Provide the (x, y) coordinate of the cell's center where the given text is located.  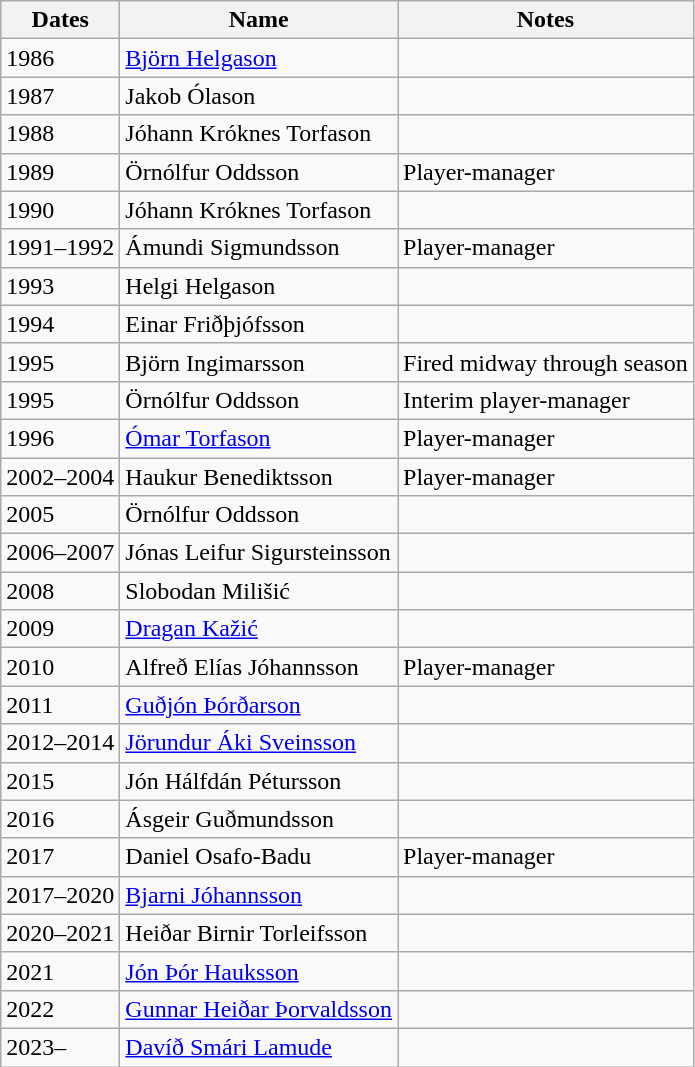
2005 (60, 515)
Ámundi Sigmundsson (259, 248)
Helgi Helgason (259, 286)
1986 (60, 58)
Notes (546, 20)
2023– (60, 1047)
1994 (60, 324)
1989 (60, 172)
2015 (60, 781)
Björn Ingimarsson (259, 362)
Jörundur Áki Sveinsson (259, 743)
Daniel Osafo-Badu (259, 857)
Jón Þór Hauksson (259, 971)
Björn Helgason (259, 58)
Alfreð Elías Jóhannsson (259, 667)
Name (259, 20)
Einar Friðþjófsson (259, 324)
2020–2021 (60, 933)
Jakob Ólason (259, 96)
1996 (60, 438)
2011 (60, 705)
Heiðar Birnir Torleifsson (259, 933)
Bjarni Jóhannsson (259, 895)
1988 (60, 134)
Jónas Leifur Sigursteinsson (259, 553)
Slobodan Milišić (259, 591)
1990 (60, 210)
1987 (60, 96)
2016 (60, 819)
2012–2014 (60, 743)
Ómar Torfason (259, 438)
Dates (60, 20)
2006–2007 (60, 553)
2008 (60, 591)
Dragan Kažić (259, 629)
2017–2020 (60, 895)
Davíð Smári Lamude (259, 1047)
Haukur Benediktsson (259, 477)
2009 (60, 629)
1993 (60, 286)
Fired midway through season (546, 362)
2017 (60, 857)
Ásgeir Guðmundsson (259, 819)
Interim player-manager (546, 400)
2002–2004 (60, 477)
1991–1992 (60, 248)
2022 (60, 1009)
2021 (60, 971)
Jón Hálfdán Pétursson (259, 781)
Gunnar Heiðar Þorvaldsson (259, 1009)
2010 (60, 667)
Guðjón Þórðarson (259, 705)
